Return the [x, y] coordinate for the center point of the cell that contains the specified text.  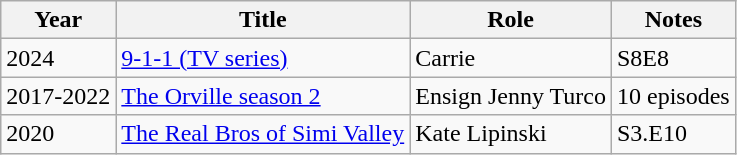
10 episodes [673, 96]
S8E8 [673, 58]
9-1-1 (TV series) [263, 58]
Kate Lipinski [511, 134]
2020 [58, 134]
Year [58, 20]
Ensign Jenny Turco [511, 96]
The Real Bros of Simi Valley [263, 134]
Notes [673, 20]
S3.E10 [673, 134]
The Orville season 2 [263, 96]
2017-2022 [58, 96]
Role [511, 20]
2024 [58, 58]
Title [263, 20]
Carrie [511, 58]
